Scan for the cell matching the given text and deliver its [x, y] coordinate at center. 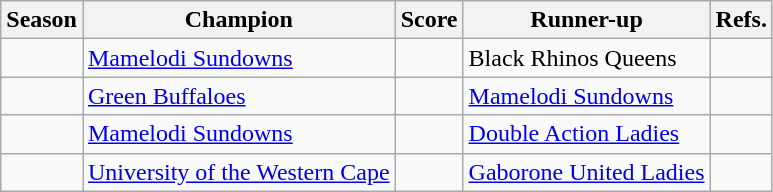
Score [429, 20]
Double Action Ladies [586, 134]
Gaborone United Ladies [586, 172]
Runner-up [586, 20]
Green Buffaloes [238, 96]
University of the Western Cape [238, 172]
Champion [238, 20]
Season [42, 20]
Refs. [741, 20]
Black Rhinos Queens [586, 58]
